Scan for the cell matching the given text and deliver its (x, y) coordinate at center. 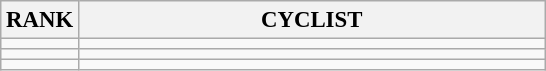
RANK (40, 20)
CYCLIST (312, 20)
